Scan for the cell matching the given text and deliver its [X, Y] coordinate at center. 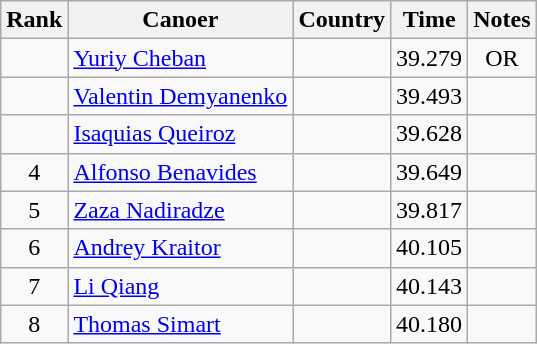
Alfonso Benavides [180, 172]
40.143 [430, 286]
Thomas Simart [180, 324]
Yuriy Cheban [180, 58]
6 [34, 248]
Rank [34, 20]
Zaza Nadiradze [180, 210]
39.817 [430, 210]
Canoer [180, 20]
39.649 [430, 172]
7 [34, 286]
Andrey Kraitor [180, 248]
40.180 [430, 324]
Li Qiang [180, 286]
Time [430, 20]
39.628 [430, 134]
4 [34, 172]
40.105 [430, 248]
39.279 [430, 58]
Country [342, 20]
Valentin Demyanenko [180, 96]
OR [502, 58]
Notes [502, 20]
8 [34, 324]
Isaquias Queiroz [180, 134]
39.493 [430, 96]
5 [34, 210]
